Scan for the cell matching the given text and deliver its (x, y) coordinate at center. 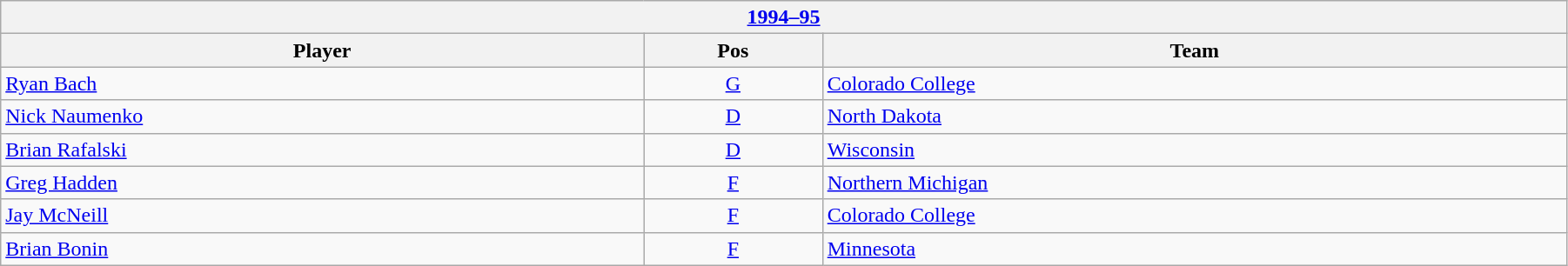
Brian Rafalski (322, 150)
Brian Bonin (322, 249)
1994–95 (784, 17)
Player (322, 50)
G (734, 83)
Nick Naumenko (322, 116)
Pos (734, 50)
Jay McNeill (322, 216)
Northern Michigan (1194, 183)
North Dakota (1194, 116)
Team (1194, 50)
Ryan Bach (322, 83)
Greg Hadden (322, 183)
Minnesota (1194, 249)
Wisconsin (1194, 150)
